Capture the cell that displays the provided text and extract its (x, y) central coordinate. 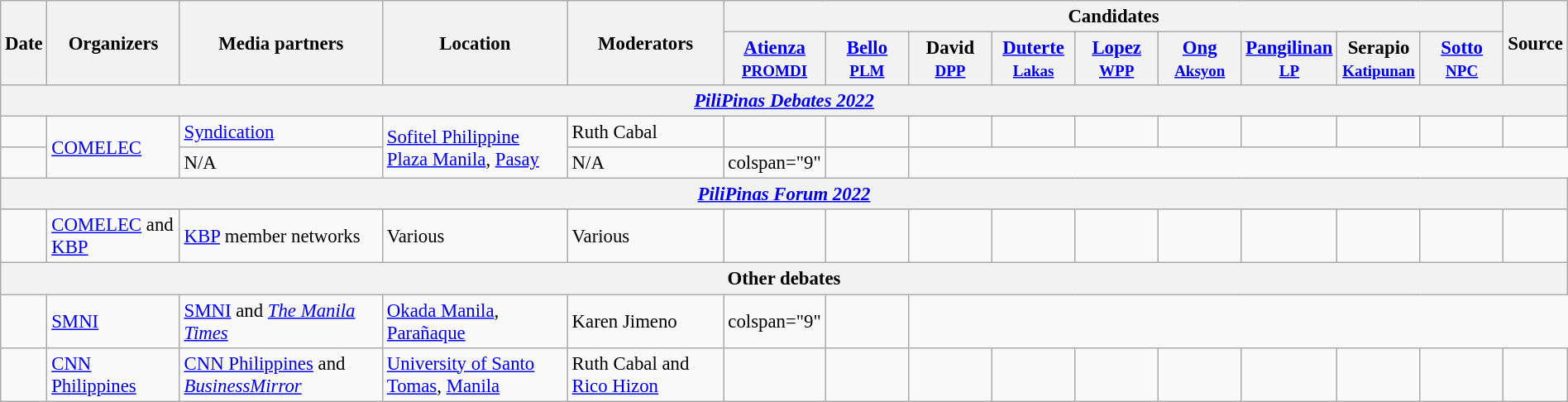
AtienzaPROMDI (774, 60)
DuterteLakas (1034, 60)
Other debates (784, 279)
CNN Philippines (113, 374)
BelloPLM (867, 60)
Source (1535, 43)
KBP member networks (281, 237)
Sofitel Philippine Plaza Manila, Pasay (476, 147)
Ruth Cabal (645, 132)
CNN Philippines and BusinessMirror (281, 374)
Candidates (1113, 17)
PangilinanLP (1289, 60)
PiliPinas Debates 2022 (784, 101)
OngAksyon (1199, 60)
Date (24, 43)
Location (476, 43)
COMELEC and KBP (113, 237)
Ruth Cabal and Rico Hizon (645, 374)
SMNI and The Manila Times (281, 321)
Okada Manila, Parañaque (476, 321)
COMELEC (113, 147)
Karen Jimeno (645, 321)
Organizers (113, 43)
SottoNPC (1462, 60)
Media partners (281, 43)
University of Santo Tomas, Manila (476, 374)
DavidDPP (951, 60)
PiliPinas Forum 2022 (784, 194)
SMNI (113, 321)
Moderators (645, 43)
Syndication (281, 132)
SerapioKatipunan (1379, 60)
LopezWPP (1116, 60)
